Find where the given text appears and provide that cell's center as (X, Y) coordinate. 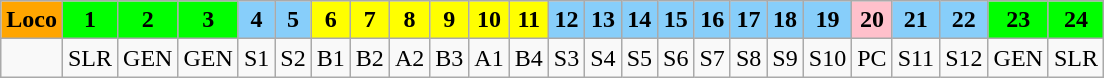
S12 (964, 58)
4 (256, 20)
S11 (916, 58)
22 (964, 20)
16 (712, 20)
S1 (256, 58)
PC (872, 58)
21 (916, 20)
Loco (32, 20)
S5 (639, 58)
3 (208, 20)
S2 (293, 58)
2 (148, 20)
15 (676, 20)
10 (489, 20)
5 (293, 20)
24 (1076, 20)
S10 (827, 58)
B2 (370, 58)
S4 (603, 58)
11 (528, 20)
S9 (785, 58)
B1 (330, 58)
S3 (566, 58)
B3 (450, 58)
13 (603, 20)
A2 (409, 58)
20 (872, 20)
18 (785, 20)
7 (370, 20)
1 (90, 20)
B4 (528, 58)
8 (409, 20)
14 (639, 20)
S6 (676, 58)
12 (566, 20)
6 (330, 20)
19 (827, 20)
S7 (712, 58)
23 (1018, 20)
A1 (489, 58)
9 (450, 20)
S8 (748, 58)
17 (748, 20)
